Provide the [x, y] coordinate of the cell's center where the given text is located.  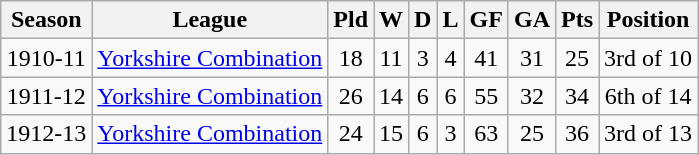
55 [486, 96]
D [423, 20]
15 [392, 134]
1911-12 [46, 96]
41 [486, 58]
63 [486, 134]
24 [351, 134]
4 [450, 58]
36 [578, 134]
League [210, 20]
GA [532, 20]
26 [351, 96]
Season [46, 20]
6th of 14 [648, 96]
L [450, 20]
18 [351, 58]
11 [392, 58]
32 [532, 96]
3rd of 13 [648, 134]
Pts [578, 20]
3rd of 10 [648, 58]
W [392, 20]
31 [532, 58]
34 [578, 96]
1912-13 [46, 134]
GF [486, 20]
Position [648, 20]
14 [392, 96]
Pld [351, 20]
1910-11 [46, 58]
